For the text-containing cell, return its midpoint in (X, Y) coordinate format. 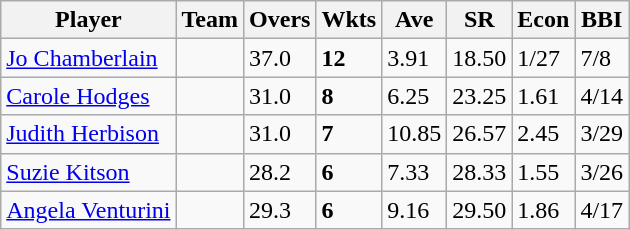
1.55 (544, 172)
Overs (280, 20)
1.86 (544, 210)
28.2 (280, 172)
BBI (602, 20)
29.50 (480, 210)
28.33 (480, 172)
1/27 (544, 58)
SR (480, 20)
3/29 (602, 134)
Jo Chamberlain (88, 58)
7.33 (414, 172)
37.0 (280, 58)
29.3 (280, 210)
1.61 (544, 96)
12 (349, 58)
4/14 (602, 96)
6.25 (414, 96)
23.25 (480, 96)
Suzie Kitson (88, 172)
Ave (414, 20)
18.50 (480, 58)
Econ (544, 20)
Wkts (349, 20)
4/17 (602, 210)
Angela Venturini (88, 210)
7/8 (602, 58)
Player (88, 20)
9.16 (414, 210)
Carole Hodges (88, 96)
2.45 (544, 134)
3.91 (414, 58)
Team (210, 20)
8 (349, 96)
26.57 (480, 134)
3/26 (602, 172)
Judith Herbison (88, 134)
10.85 (414, 134)
7 (349, 134)
